Return the (X, Y) coordinate for the center point of the cell that contains the specified text.  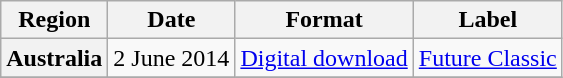
Date (172, 20)
2 June 2014 (172, 58)
Region (54, 20)
Digital download (324, 58)
Label (488, 20)
Future Classic (488, 58)
Format (324, 20)
Australia (54, 58)
